From the cell containing the given text, extract its center point as [x, y] coordinate. 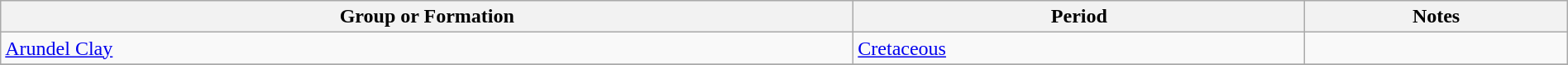
Period [1079, 17]
Arundel Clay [427, 48]
Group or Formation [427, 17]
Cretaceous [1079, 48]
Notes [1436, 17]
